From the cell containing the given text, extract its center point as [X, Y] coordinate. 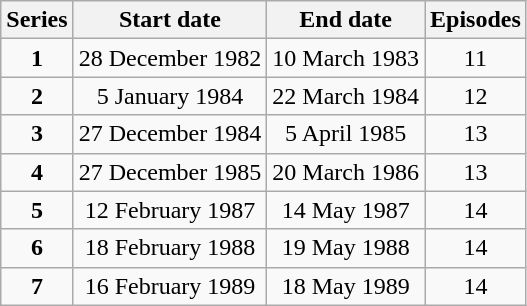
3 [37, 134]
20 March 1986 [346, 172]
4 [37, 172]
18 February 1988 [170, 248]
5 April 1985 [346, 134]
Series [37, 20]
Start date [170, 20]
6 [37, 248]
End date [346, 20]
27 December 1984 [170, 134]
12 [475, 96]
14 May 1987 [346, 210]
27 December 1985 [170, 172]
Episodes [475, 20]
22 March 1984 [346, 96]
12 February 1987 [170, 210]
1 [37, 58]
11 [475, 58]
16 February 1989 [170, 286]
5 [37, 210]
5 January 1984 [170, 96]
2 [37, 96]
10 March 1983 [346, 58]
7 [37, 286]
19 May 1988 [346, 248]
28 December 1982 [170, 58]
18 May 1989 [346, 286]
